From the cell containing the given text, extract its center point as (X, Y) coordinate. 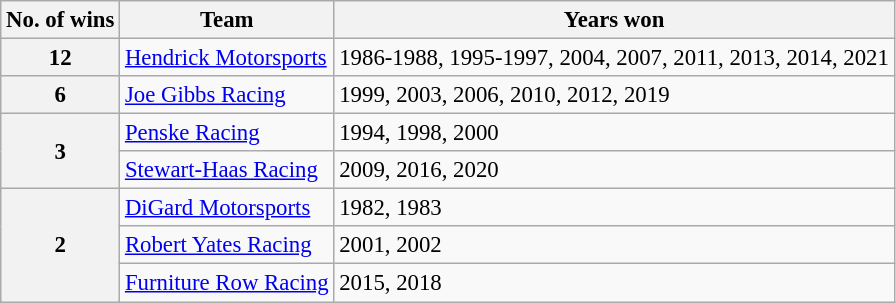
6 (60, 95)
1982, 1983 (614, 208)
1986-1988, 1995-1997, 2004, 2007, 2011, 2013, 2014, 2021 (614, 58)
12 (60, 58)
Stewart-Haas Racing (227, 170)
Hendrick Motorsports (227, 58)
2001, 2002 (614, 245)
Penske Racing (227, 133)
Joe Gibbs Racing (227, 95)
1999, 2003, 2006, 2010, 2012, 2019 (614, 95)
Robert Yates Racing (227, 245)
No. of wins (60, 20)
Team (227, 20)
DiGard Motorsports (227, 208)
2 (60, 246)
3 (60, 152)
2015, 2018 (614, 283)
Years won (614, 20)
1994, 1998, 2000 (614, 133)
2009, 2016, 2020 (614, 170)
Furniture Row Racing (227, 283)
